For the text-containing cell, return its midpoint in [X, Y] coordinate format. 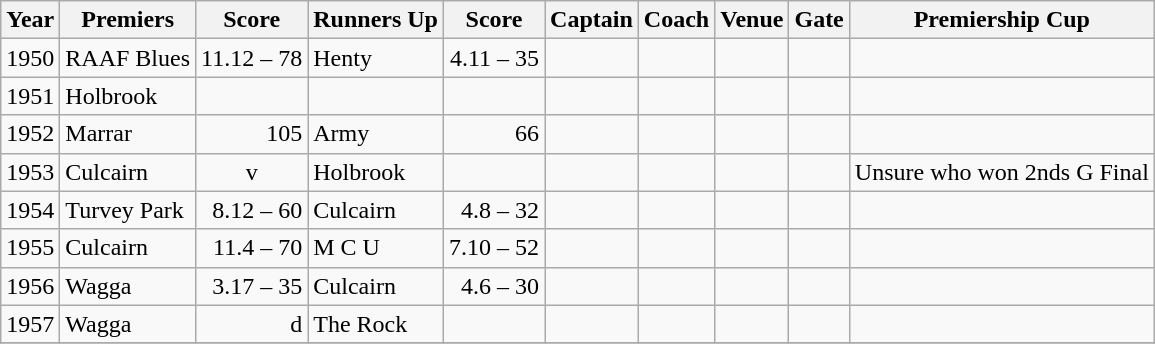
11.12 – 78 [252, 58]
Captain [592, 20]
Army [376, 134]
1953 [30, 172]
1950 [30, 58]
4.6 – 30 [494, 286]
1956 [30, 286]
Premiers [128, 20]
The Rock [376, 324]
Premiership Cup [1002, 20]
Venue [752, 20]
11.4 – 70 [252, 248]
1952 [30, 134]
Year [30, 20]
1954 [30, 210]
Marrar [128, 134]
d [252, 324]
1955 [30, 248]
v [252, 172]
4.8 – 32 [494, 210]
M C U [376, 248]
RAAF Blues [128, 58]
1951 [30, 96]
Runners Up [376, 20]
8.12 – 60 [252, 210]
4.11 – 35 [494, 58]
Coach [676, 20]
3.17 – 35 [252, 286]
66 [494, 134]
Turvey Park [128, 210]
7.10 – 52 [494, 248]
Gate [819, 20]
Henty [376, 58]
105 [252, 134]
Unsure who won 2nds G Final [1002, 172]
1957 [30, 324]
